From the cell containing the given text, extract its center point as [x, y] coordinate. 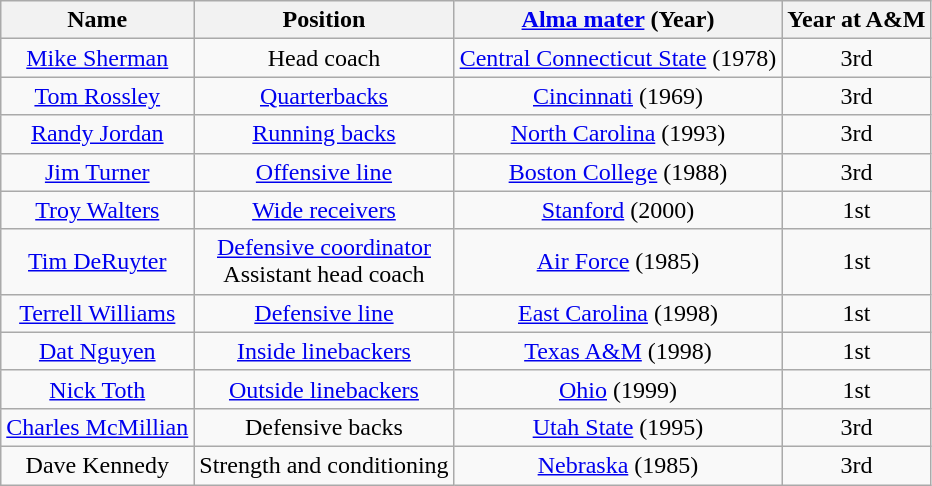
Tim DeRuyter [98, 262]
Offensive line [324, 172]
Dave Kennedy [98, 465]
Inside linebackers [324, 351]
Terrell Williams [98, 313]
Jim Turner [98, 172]
Nick Toth [98, 389]
Defensive backs [324, 427]
Troy Walters [98, 210]
Ohio (1999) [618, 389]
Mike Sherman [98, 58]
Outside linebackers [324, 389]
Boston College (1988) [618, 172]
Alma mater (Year) [618, 20]
East Carolina (1998) [618, 313]
Wide receivers [324, 210]
Randy Jordan [98, 134]
Air Force (1985) [618, 262]
Utah State (1995) [618, 427]
Head coach [324, 58]
Dat Nguyen [98, 351]
North Carolina (1993) [618, 134]
Defensive coordinatorAssistant head coach [324, 262]
Quarterbacks [324, 96]
Stanford (2000) [618, 210]
Name [98, 20]
Year at A&M [856, 20]
Cincinnati (1969) [618, 96]
Position [324, 20]
Strength and conditioning [324, 465]
Nebraska (1985) [618, 465]
Defensive line [324, 313]
Running backs [324, 134]
Central Connecticut State (1978) [618, 58]
Texas A&M (1998) [618, 351]
Tom Rossley [98, 96]
Charles McMillian [98, 427]
